Extract the (x, y) coordinate from the center of the cell holding the provided text.  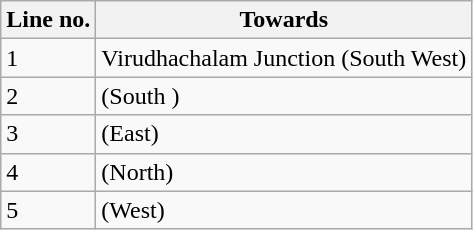
5 (48, 210)
Virudhachalam Junction (South West) (284, 58)
2 (48, 96)
1 (48, 58)
(South ) (284, 96)
(East) (284, 134)
Towards (284, 20)
(West) (284, 210)
4 (48, 172)
(North) (284, 172)
Line no. (48, 20)
3 (48, 134)
